Find where the given text appears and provide that cell's center as (x, y) coordinate. 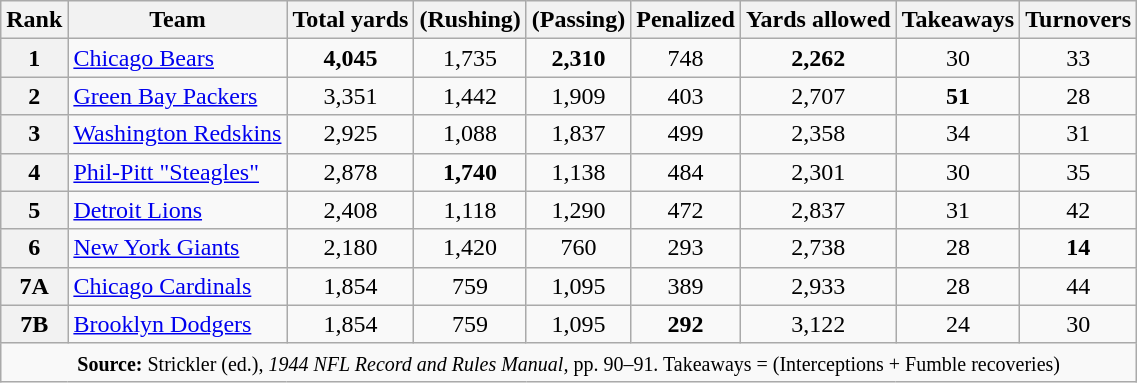
1,088 (470, 134)
44 (1078, 286)
484 (686, 172)
472 (686, 210)
760 (578, 248)
(Passing) (578, 20)
1,837 (578, 134)
2,878 (350, 172)
3,122 (818, 324)
2,738 (818, 248)
34 (958, 134)
Chicago Bears (178, 58)
1,735 (470, 58)
4 (34, 172)
Brooklyn Dodgers (178, 324)
748 (686, 58)
1,118 (470, 210)
1,442 (470, 96)
1,740 (470, 172)
Total yards (350, 20)
2,408 (350, 210)
42 (1078, 210)
7A (34, 286)
2,180 (350, 248)
24 (958, 324)
3 (34, 134)
2,933 (818, 286)
499 (686, 134)
Penalized (686, 20)
6 (34, 248)
Chicago Cardinals (178, 286)
4,045 (350, 58)
1 (34, 58)
1,909 (578, 96)
7B (34, 324)
Source: Strickler (ed.), 1944 NFL Record and Rules Manual, pp. 90–91. Takeaways = (Interceptions + Fumble recoveries) (569, 362)
New York Giants (178, 248)
2,310 (578, 58)
2,925 (350, 134)
389 (686, 286)
2,707 (818, 96)
(Rushing) (470, 20)
2,358 (818, 134)
35 (1078, 172)
403 (686, 96)
Turnovers (1078, 20)
Detroit Lions (178, 210)
2,837 (818, 210)
1,138 (578, 172)
5 (34, 210)
Takeaways (958, 20)
33 (1078, 58)
14 (1078, 248)
292 (686, 324)
1,290 (578, 210)
293 (686, 248)
2,301 (818, 172)
2,262 (818, 58)
Phil-Pitt "Steagles" (178, 172)
Washington Redskins (178, 134)
Green Bay Packers (178, 96)
Team (178, 20)
Yards allowed (818, 20)
Rank (34, 20)
51 (958, 96)
3,351 (350, 96)
1,420 (470, 248)
2 (34, 96)
